Extract the [x, y] coordinate from the center of the cell holding the provided text.  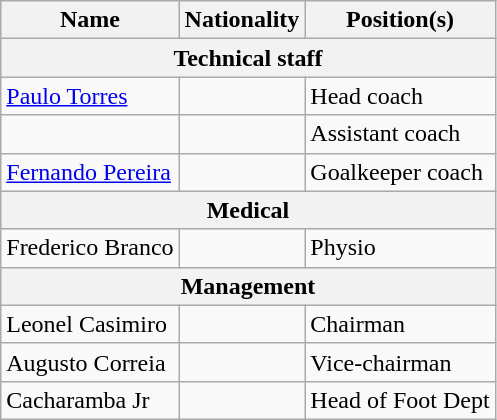
Frederico Branco [90, 248]
Augusto Correia [90, 362]
Leonel Casimiro [90, 324]
Head of Foot Dept [400, 400]
Vice-chairman [400, 362]
Name [90, 20]
Management [248, 286]
Head coach [400, 96]
Paulo Torres [90, 96]
Chairman [400, 324]
Position(s) [400, 20]
Cacharamba Jr [90, 400]
Nationality [242, 20]
Medical [248, 210]
Technical staff [248, 58]
Physio [400, 248]
Assistant coach [400, 134]
Fernando Pereira [90, 172]
Goalkeeper coach [400, 172]
